Search for the cell housing the specified text and yield its (X, Y) center coordinate. 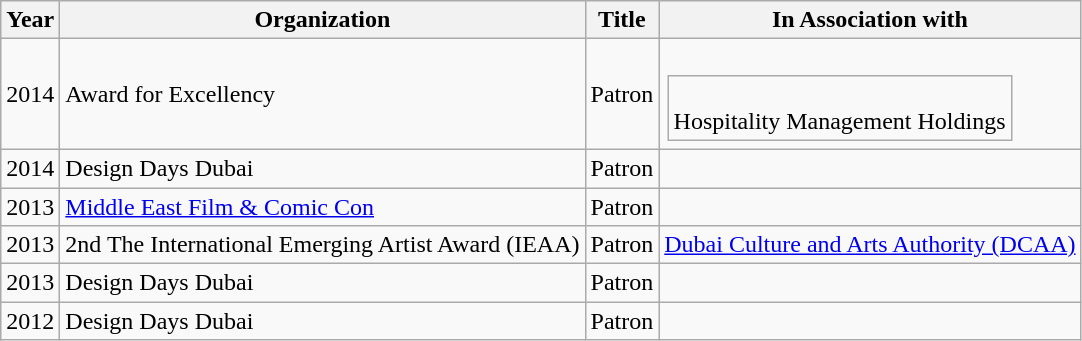
2012 (30, 321)
Middle East Film & Comic Con (322, 207)
In Association with (870, 20)
Dubai Culture and Arts Authority (DCAA) (870, 245)
2nd The International Emerging Artist Award (IEAA) (322, 245)
Organization (322, 20)
Year (30, 20)
Title (622, 20)
Award for Excellency (322, 94)
